Scan for the cell matching the given text and deliver its (X, Y) coordinate at center. 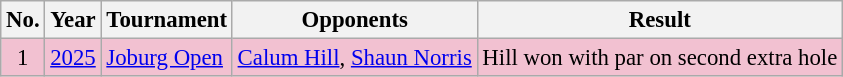
Calum Hill, Shaun Norris (354, 58)
Tournament (166, 20)
2025 (73, 58)
Opponents (354, 20)
1 (23, 58)
Hill won with par on second extra hole (660, 58)
Joburg Open (166, 58)
Result (660, 20)
Year (73, 20)
No. (23, 20)
